Identify which cell holds the provided text, then report its [x, y] central coordinate. 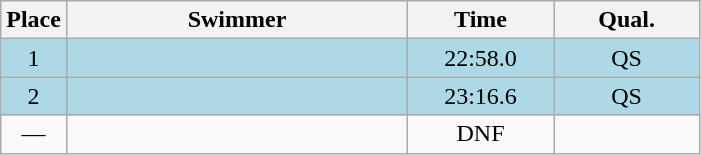
23:16.6 [481, 96]
Swimmer [236, 20]
Place [34, 20]
Time [481, 20]
1 [34, 58]
— [34, 134]
DNF [481, 134]
Qual. [627, 20]
22:58.0 [481, 58]
2 [34, 96]
